Provide the [x, y] coordinate of the cell's center where the given text is located.  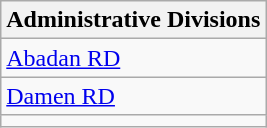
Administrative Divisions [134, 20]
Abadan RD [134, 58]
Damen RD [134, 96]
